Provide the (x, y) coordinate of the cell's center where the given text is located.  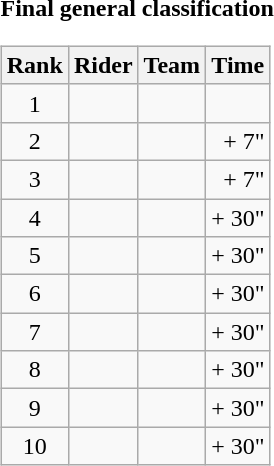
Team (172, 65)
Time (238, 65)
10 (34, 446)
8 (34, 370)
6 (34, 294)
2 (34, 141)
7 (34, 332)
4 (34, 217)
Rider (103, 65)
5 (34, 256)
3 (34, 179)
Rank (34, 65)
9 (34, 408)
1 (34, 103)
